Capture the cell that displays the provided text and extract its [x, y] central coordinate. 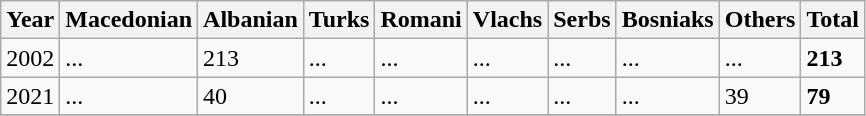
2021 [30, 96]
Macedonian [129, 20]
Vlachs [507, 20]
39 [760, 96]
Bosniaks [668, 20]
2002 [30, 58]
Others [760, 20]
79 [833, 96]
Serbs [582, 20]
Albanian [251, 20]
40 [251, 96]
Year [30, 20]
Total [833, 20]
Turks [339, 20]
Romani [421, 20]
